Provide the (x, y) coordinate of the cell's center where the given text is located.  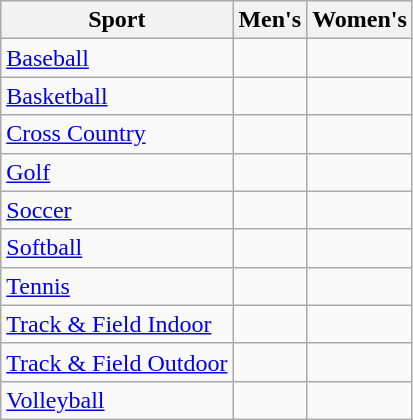
Women's (360, 20)
Cross Country (117, 134)
Track & Field Outdoor (117, 362)
Tennis (117, 286)
Golf (117, 172)
Volleyball (117, 400)
Soccer (117, 210)
Sport (117, 20)
Men's (270, 20)
Softball (117, 248)
Track & Field Indoor (117, 324)
Baseball (117, 58)
Basketball (117, 96)
